For the text-containing cell, return its midpoint in [x, y] coordinate format. 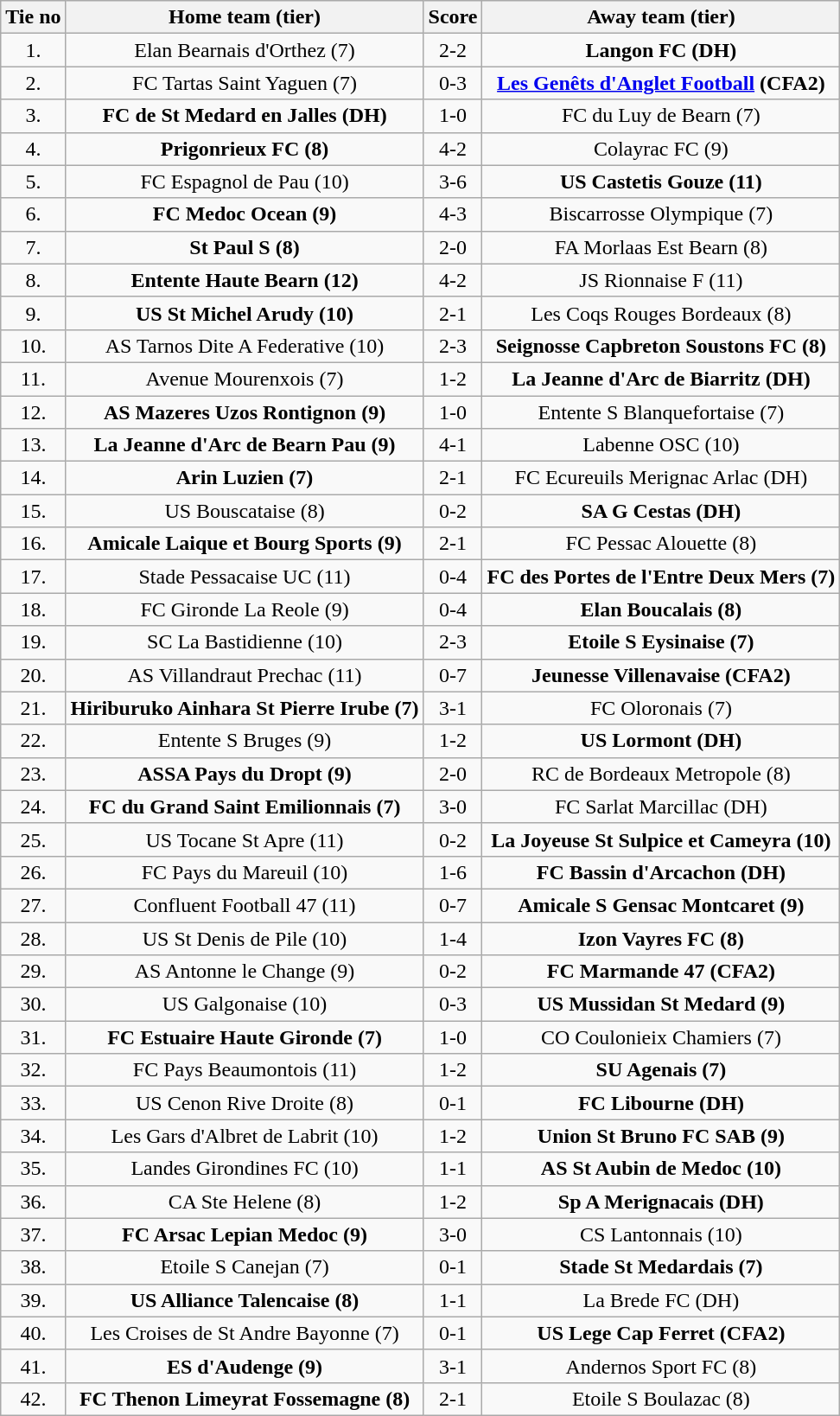
Landes Girondines FC (10) [245, 1169]
36. [33, 1202]
US Cenon Rive Droite (8) [245, 1103]
41. [33, 1366]
La Brede FC (DH) [661, 1300]
Avenue Mourenxois (7) [245, 379]
La Joyeuse St Sulpice et Cameyra (10) [661, 839]
1. [33, 50]
FC Bassin d'Arcachon (DH) [661, 872]
St Paul S (8) [245, 247]
Etoile S Boulazac (8) [661, 1399]
22. [33, 741]
29. [33, 972]
Tie no [33, 17]
18. [33, 609]
US Mussidan St Medard (9) [661, 1005]
1-4 [453, 938]
ES d'Audenge (9) [245, 1366]
4. [33, 149]
Entente S Blanquefortaise (7) [661, 412]
FC Pays Beaumontois (11) [245, 1070]
12. [33, 412]
FC Gironde La Reole (9) [245, 609]
US Alliance Talencaise (8) [245, 1300]
US St Michel Arudy (10) [245, 313]
Hiriburuko Ainhara St Pierre Irube (7) [245, 708]
Labenne OSC (10) [661, 445]
FC des Portes de l'Entre Deux Mers (7) [661, 577]
Jeunesse Villenavaise (CFA2) [661, 675]
Izon Vayres FC (8) [661, 938]
4-1 [453, 445]
Score [453, 17]
23. [33, 774]
Elan Boucalais (8) [661, 609]
Seignosse Capbreton Soustons FC (8) [661, 346]
Biscarrosse Olympique (7) [661, 214]
FC Espagnol de Pau (10) [245, 182]
US Tocane St Apre (11) [245, 839]
FC Tartas Saint Yaguen (7) [245, 83]
US Lormont (DH) [661, 741]
Les Genêts d'Anglet Football (CFA2) [661, 83]
42. [33, 1399]
34. [33, 1136]
Amicale Laique et Bourg Sports (9) [245, 544]
16. [33, 544]
FC Medoc Ocean (9) [245, 214]
SA G Cestas (DH) [661, 511]
AS Antonne le Change (9) [245, 972]
28. [33, 938]
32. [33, 1070]
FC de St Medard en Jalles (DH) [245, 116]
2. [33, 83]
FC Ecureuils Merignac Arlac (DH) [661, 478]
Sp A Merignacais (DH) [661, 1202]
US Lege Cap Ferret (CFA2) [661, 1333]
8. [33, 280]
5. [33, 182]
Stade St Medardais (7) [661, 1267]
Etoile S Canejan (7) [245, 1267]
Confluent Football 47 (11) [245, 905]
Away team (tier) [661, 17]
40. [33, 1333]
FC du Luy de Bearn (7) [661, 116]
11. [33, 379]
FC Libourne (DH) [661, 1103]
33. [33, 1103]
Union St Bruno FC SAB (9) [661, 1136]
7. [33, 247]
Langon FC (DH) [661, 50]
FC Pessac Alouette (8) [661, 544]
20. [33, 675]
Stade Pessacaise UC (11) [245, 577]
AS Mazeres Uzos Rontignon (9) [245, 412]
35. [33, 1169]
US Galgonaise (10) [245, 1005]
FC du Grand Saint Emilionnais (7) [245, 807]
4-3 [453, 214]
Etoile S Eysinaise (7) [661, 642]
CS Lantonnais (10) [661, 1234]
15. [33, 511]
FC Oloronais (7) [661, 708]
Les Croises de St Andre Bayonne (7) [245, 1333]
FA Morlaas Est Bearn (8) [661, 247]
SU Agenais (7) [661, 1070]
ASSA Pays du Dropt (9) [245, 774]
19. [33, 642]
FC Estuaire Haute Gironde (7) [245, 1037]
Entente Haute Bearn (12) [245, 280]
SC La Bastidienne (10) [245, 642]
US St Denis de Pile (10) [245, 938]
3. [33, 116]
FC Sarlat Marcillac (DH) [661, 807]
6. [33, 214]
17. [33, 577]
1-6 [453, 872]
Arin Luzien (7) [245, 478]
Les Gars d'Albret de Labrit (10) [245, 1136]
2-2 [453, 50]
25. [33, 839]
AS Villandraut Prechac (11) [245, 675]
US Bouscataise (8) [245, 511]
Andernos Sport FC (8) [661, 1366]
Colayrac FC (9) [661, 149]
US Castetis Gouze (11) [661, 182]
26. [33, 872]
9. [33, 313]
CO Coulonieix Chamiers (7) [661, 1037]
La Jeanne d'Arc de Biarritz (DH) [661, 379]
Home team (tier) [245, 17]
Elan Bearnais d'Orthez (7) [245, 50]
CA Ste Helene (8) [245, 1202]
Les Coqs Rouges Bordeaux (8) [661, 313]
30. [33, 1005]
Prigonrieux FC (8) [245, 149]
10. [33, 346]
La Jeanne d'Arc de Bearn Pau (9) [245, 445]
FC Pays du Mareuil (10) [245, 872]
21. [33, 708]
FC Arsac Lepian Medoc (9) [245, 1234]
FC Marmande 47 (CFA2) [661, 972]
27. [33, 905]
RC de Bordeaux Metropole (8) [661, 774]
JS Rionnaise F (11) [661, 280]
FC Thenon Limeyrat Fossemagne (8) [245, 1399]
Entente S Bruges (9) [245, 741]
Amicale S Gensac Montcaret (9) [661, 905]
14. [33, 478]
31. [33, 1037]
3-6 [453, 182]
13. [33, 445]
AS St Aubin de Medoc (10) [661, 1169]
39. [33, 1300]
24. [33, 807]
38. [33, 1267]
37. [33, 1234]
AS Tarnos Dite A Federative (10) [245, 346]
